Locate the cell with the specified text and output its [X, Y] center coordinate. 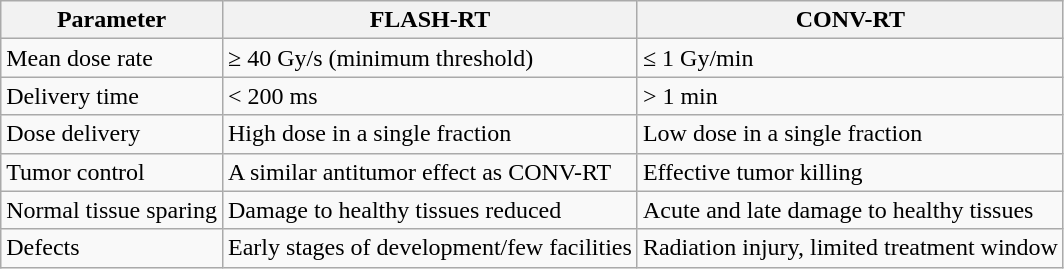
< 200 ms [430, 96]
Normal tissue sparing [112, 210]
Effective tumor killing [850, 172]
> 1 min [850, 96]
Radiation injury, limited treatment window [850, 248]
Dose delivery [112, 134]
A similar antitumor effect as CONV-RT [430, 172]
CONV-RT [850, 20]
≤ 1 Gy/min [850, 58]
High dose in a single fraction [430, 134]
Mean dose rate [112, 58]
Acute and late damage to healthy tissues [850, 210]
Delivery time [112, 96]
Early stages of development/few facilities [430, 248]
Damage to healthy tissues reduced [430, 210]
Tumor control [112, 172]
FLASH-RT [430, 20]
Low dose in a single fraction [850, 134]
≥ 40 Gy/s (minimum threshold) [430, 58]
Defects [112, 248]
Parameter [112, 20]
